Find where the given text appears and provide that cell's center as [x, y] coordinate. 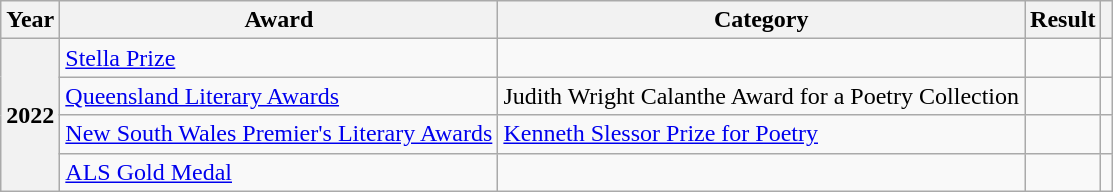
Category [762, 20]
Year [30, 20]
New South Wales Premier's Literary Awards [279, 134]
2022 [30, 115]
Award [279, 20]
Result [1063, 20]
Kenneth Slessor Prize for Poetry [762, 134]
Stella Prize [279, 58]
Queensland Literary Awards [279, 96]
ALS Gold Medal [279, 172]
Judith Wright Calanthe Award for a Poetry Collection [762, 96]
